Identify which cell holds the provided text, then report its (x, y) central coordinate. 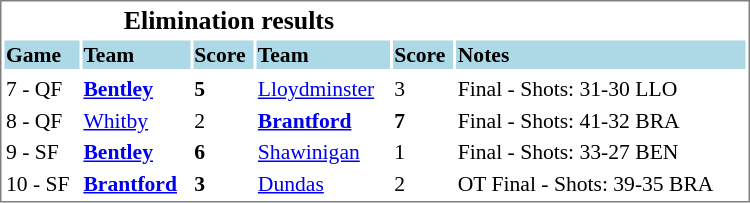
7 - QF (41, 89)
Final - Shots: 41-32 BRA (600, 120)
6 (224, 152)
9 - SF (41, 152)
Final - Shots: 33-27 BEN (600, 152)
10 - SF (41, 184)
Whitby (136, 120)
Notes (600, 54)
5 (224, 89)
Game (41, 54)
Dundas (322, 184)
Final - Shots: 31-30 LLO (600, 89)
Shawinigan (322, 152)
Lloydminster (322, 89)
8 - QF (41, 120)
Elimination results (228, 20)
OT Final - Shots: 39-35 BRA (600, 184)
7 (424, 120)
1 (424, 152)
